Pinpoint the cell where the given text exists, returning its [x, y] midpoint coordinate. 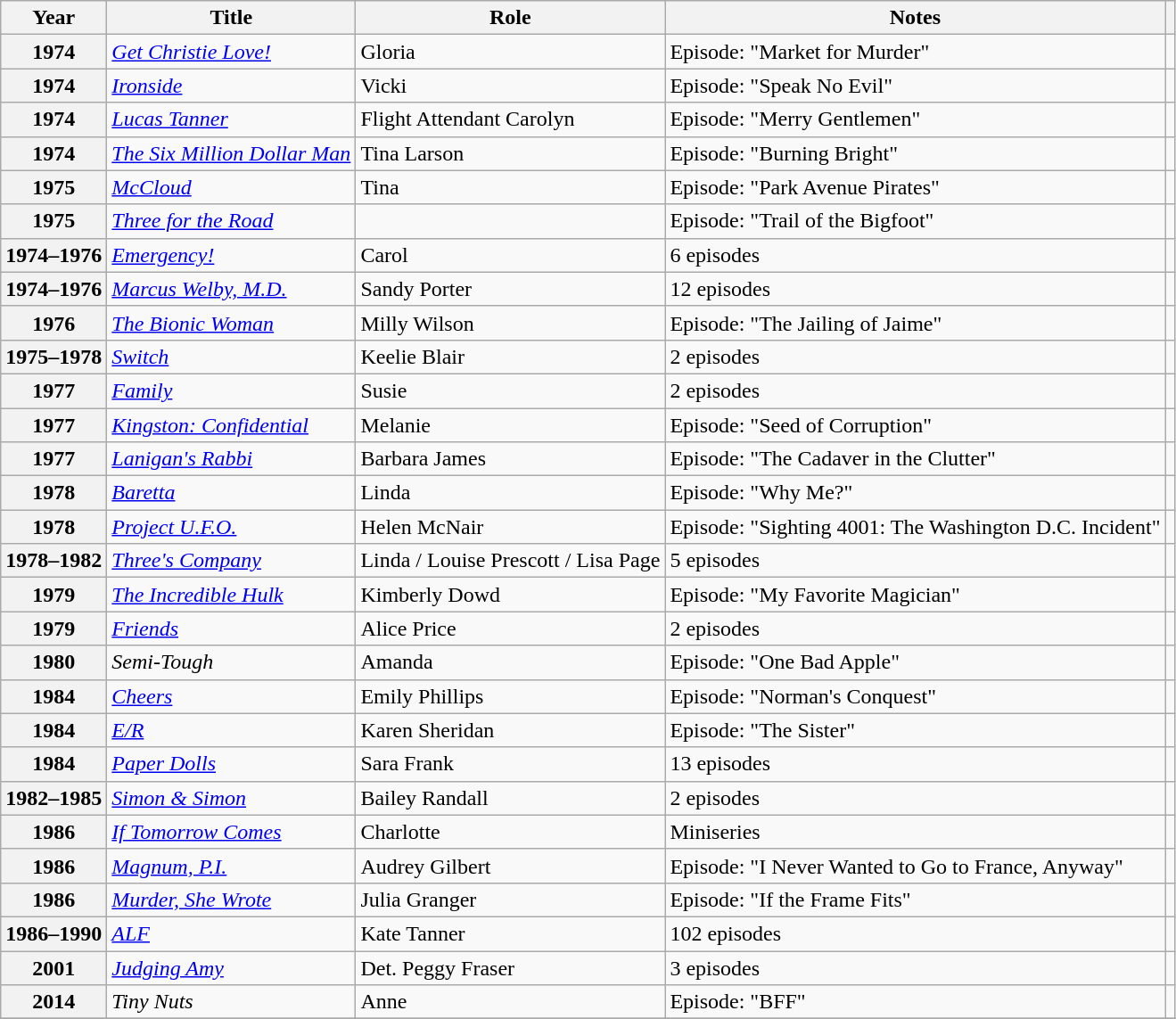
2001 [53, 967]
Episode: "The Cadaver in the Clutter" [915, 459]
Flight Attendant Carolyn [510, 119]
Episode: "One Bad Apple" [915, 662]
Three's Company [232, 561]
1986–1990 [53, 933]
Emergency! [232, 255]
Murder, She Wrote [232, 900]
Notes [915, 18]
Linda / Louise Prescott / Lisa Page [510, 561]
Tina [510, 187]
12 episodes [915, 289]
Bailey Randall [510, 798]
Episode: "Park Avenue Pirates" [915, 187]
6 episodes [915, 255]
ALF [232, 933]
Lanigan's Rabbi [232, 459]
Kate Tanner [510, 933]
Keelie Blair [510, 357]
Miniseries [915, 832]
Role [510, 18]
E/R [232, 730]
Episode: "Sighting 4001: The Washington D.C. Incident" [915, 527]
Amanda [510, 662]
Friends [232, 629]
Tina Larson [510, 153]
Year [53, 18]
Episode: "Norman's Conquest" [915, 696]
1978–1982 [53, 561]
Vicki [510, 86]
Kingston: Confidential [232, 425]
Episode: "My Favorite Magician" [915, 595]
Charlotte [510, 832]
13 episodes [915, 764]
Three for the Road [232, 221]
102 episodes [915, 933]
Kimberly Dowd [510, 595]
Marcus Welby, M.D. [232, 289]
Anne [510, 1002]
1980 [53, 662]
Audrey Gilbert [510, 866]
Episode: "Burning Bright" [915, 153]
1982–1985 [53, 798]
Episode: "Seed of Corruption" [915, 425]
Magnum, P.I. [232, 866]
Det. Peggy Fraser [510, 967]
Episode: "Speak No Evil" [915, 86]
Episode: "The Jailing of Jaime" [915, 323]
The Six Million Dollar Man [232, 153]
Semi-Tough [232, 662]
Julia Granger [510, 900]
Emily Phillips [510, 696]
Episode: "Merry Gentlemen" [915, 119]
Susie [510, 390]
3 episodes [915, 967]
Episode: "Market for Murder" [915, 52]
Title [232, 18]
If Tomorrow Comes [232, 832]
2014 [53, 1002]
Paper Dolls [232, 764]
Simon & Simon [232, 798]
Alice Price [510, 629]
Episode: "Why Me?" [915, 493]
Milly Wilson [510, 323]
Cheers [232, 696]
5 episodes [915, 561]
Sara Frank [510, 764]
Judging Amy [232, 967]
Family [232, 390]
Get Christie Love! [232, 52]
Baretta [232, 493]
Episode: "Trail of the Bigfoot" [915, 221]
Switch [232, 357]
Gloria [510, 52]
1976 [53, 323]
McCloud [232, 187]
Barbara James [510, 459]
Episode: "If the Frame Fits" [915, 900]
Episode: "BFF" [915, 1002]
Ironside [232, 86]
Helen McNair [510, 527]
Tiny Nuts [232, 1002]
Episode: "The Sister" [915, 730]
Project U.F.O. [232, 527]
Melanie [510, 425]
Sandy Porter [510, 289]
1975–1978 [53, 357]
Linda [510, 493]
Episode: "I Never Wanted to Go to France, Anyway" [915, 866]
Karen Sheridan [510, 730]
Carol [510, 255]
The Bionic Woman [232, 323]
Lucas Tanner [232, 119]
The Incredible Hulk [232, 595]
